Identify which cell holds the provided text, then report its [X, Y] central coordinate. 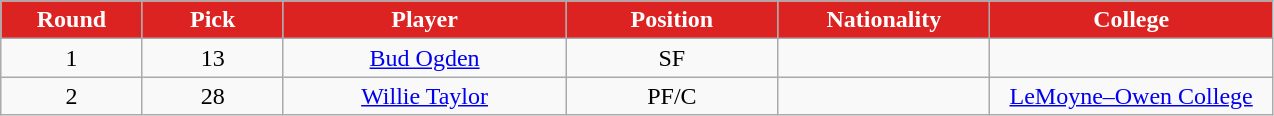
Position [672, 20]
Player [424, 20]
2 [72, 96]
SF [672, 58]
Pick [212, 20]
Round [72, 20]
28 [212, 96]
Nationality [884, 20]
Bud Ogden [424, 58]
PF/C [672, 96]
1 [72, 58]
Willie Taylor [424, 96]
College [1132, 20]
LeMoyne–Owen College [1132, 96]
13 [212, 58]
